Detect which cell encompasses the target text, then output its (X, Y) center coordinate. 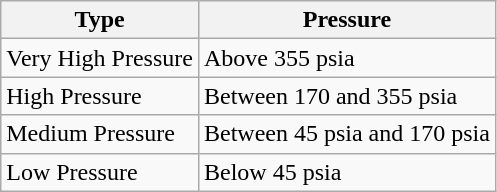
High Pressure (100, 96)
Type (100, 20)
Low Pressure (100, 172)
Between 45 psia and 170 psia (346, 134)
Above 355 psia (346, 58)
Between 170 and 355 psia (346, 96)
Below 45 psia (346, 172)
Very High Pressure (100, 58)
Pressure (346, 20)
Medium Pressure (100, 134)
